Pinpoint the cell where the given text exists, returning its [X, Y] midpoint coordinate. 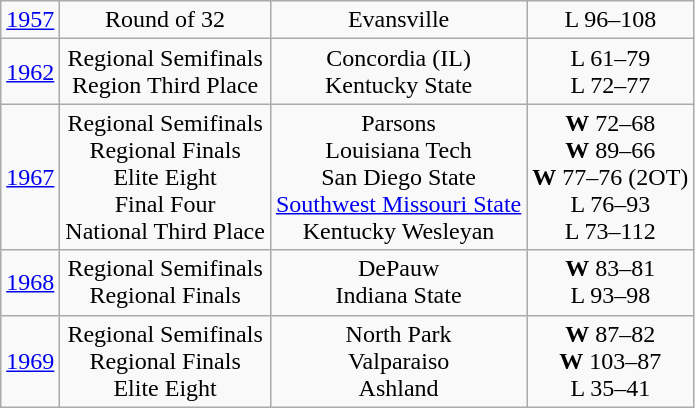
W 83–81L 93–98 [610, 282]
Round of 32 [166, 20]
1957 [30, 20]
Regional SemifinalsRegional Finals [166, 282]
W 87–82W 103–87L 35–41 [610, 361]
Regional SemifinalsRegion Third Place [166, 72]
W 72–68W 89–66W 77–76 (2OT)L 76–93L 73–112 [610, 177]
DePauwIndiana State [398, 282]
1969 [30, 361]
Regional SemifinalsRegional FinalsElite EightFinal FourNational Third Place [166, 177]
North ParkValparaisoAshland [398, 361]
Evansville [398, 20]
L 61–79L 72–77 [610, 72]
Regional SemifinalsRegional FinalsElite Eight [166, 361]
1962 [30, 72]
L 96–108 [610, 20]
1967 [30, 177]
Concordia (IL)Kentucky State [398, 72]
ParsonsLouisiana TechSan Diego StateSouthwest Missouri StateKentucky Wesleyan [398, 177]
1968 [30, 282]
